Return [X, Y] of the center of cell containing provided text 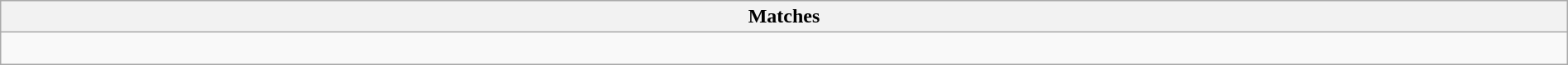
Matches [784, 17]
